Determine the (x, y) coordinate at the center of the cell enclosing the given text.  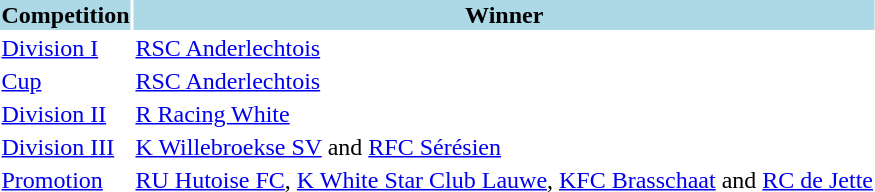
Division I (66, 48)
R Racing White (504, 114)
Cup (66, 81)
Division III (66, 147)
Division II (66, 114)
Winner (504, 15)
K Willebroekse SV and RFC Sérésien (504, 147)
Competition (66, 15)
